Provide the (x, y) coordinate of the cell's center where the given text is located.  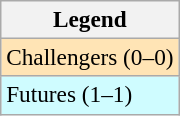
Futures (1–1) (90, 95)
Legend (90, 19)
Challengers (0–0) (90, 57)
